Return [X, Y] of the center of cell containing provided text 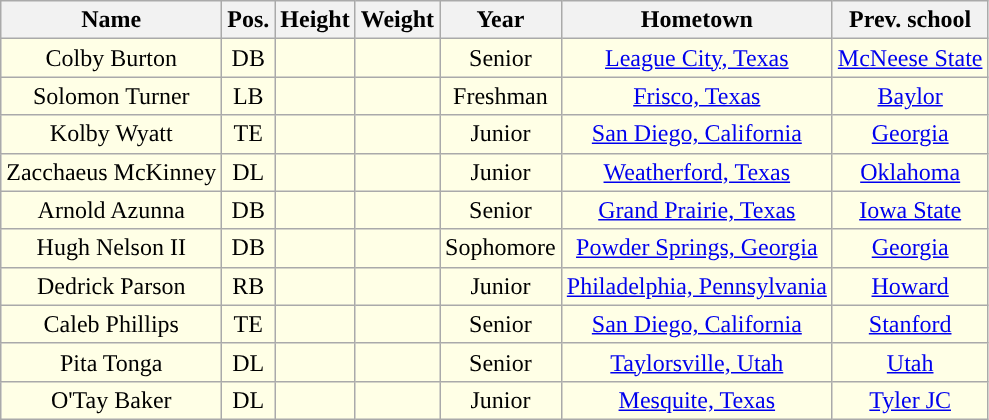
Pita Tonga [112, 362]
Oklahoma [910, 172]
Arnold Azunna [112, 210]
Solomon Turner [112, 96]
RB [248, 286]
Zacchaeus McKinney [112, 172]
Taylorsville, Utah [696, 362]
Pos. [248, 20]
Height [315, 20]
Grand Prairie, Texas [696, 210]
Weight [397, 20]
McNeese State [910, 58]
Hometown [696, 20]
Howard [910, 286]
Kolby Wyatt [112, 134]
Frisco, Texas [696, 96]
Dedrick Parson [112, 286]
Philadelphia, Pennsylvania [696, 286]
Colby Burton [112, 58]
Hugh Nelson II [112, 248]
Sophomore [501, 248]
Name [112, 20]
Stanford [910, 324]
Baylor [910, 96]
Tyler JC [910, 400]
O'Tay Baker [112, 400]
Iowa State [910, 210]
LB [248, 96]
Prev. school [910, 20]
Utah [910, 362]
Powder Springs, Georgia [696, 248]
Mesquite, Texas [696, 400]
Weatherford, Texas [696, 172]
League City, Texas [696, 58]
Freshman [501, 96]
Caleb Phillips [112, 324]
Year [501, 20]
